Identify which cell holds the provided text, then report its [X, Y] central coordinate. 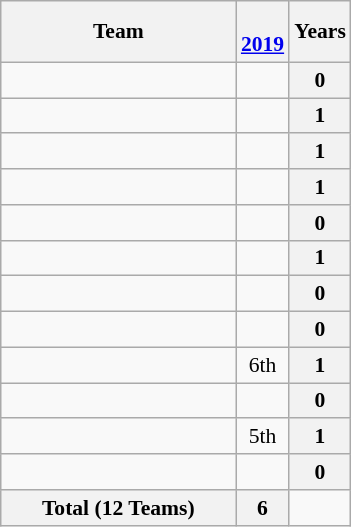
Years [320, 32]
6 [262, 508]
5th [262, 437]
Total (12 Teams) [118, 508]
6th [262, 365]
2019 [262, 32]
Team [118, 32]
